For the text-containing cell, return its midpoint in (X, Y) coordinate format. 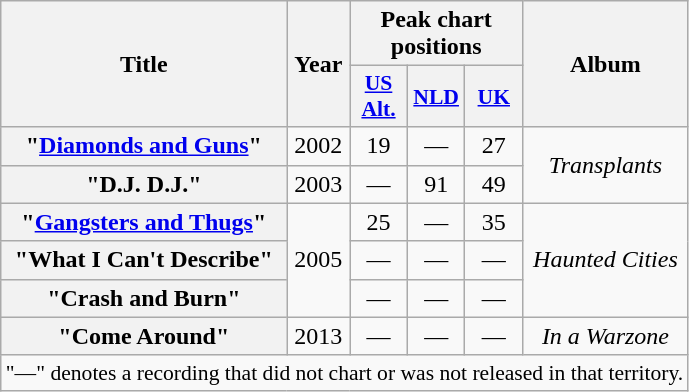
"Gangsters and Thugs" (144, 222)
35 (494, 222)
49 (494, 184)
"What I Can't Describe" (144, 260)
Year (318, 64)
"Come Around" (144, 336)
91 (436, 184)
UK (494, 96)
25 (379, 222)
19 (379, 146)
In a Warzone (606, 336)
Album (606, 64)
NLD (436, 96)
Peak chart positions (436, 34)
"—" denotes a recording that did not chart or was not released in that territory. (345, 373)
"Diamonds and Guns" (144, 146)
Haunted Cities (606, 260)
Title (144, 64)
Transplants (606, 165)
2005 (318, 260)
2013 (318, 336)
USAlt. (379, 96)
2003 (318, 184)
"D.J. D.J." (144, 184)
27 (494, 146)
2002 (318, 146)
"Crash and Burn" (144, 298)
